Capture the cell that displays the provided text and extract its (X, Y) central coordinate. 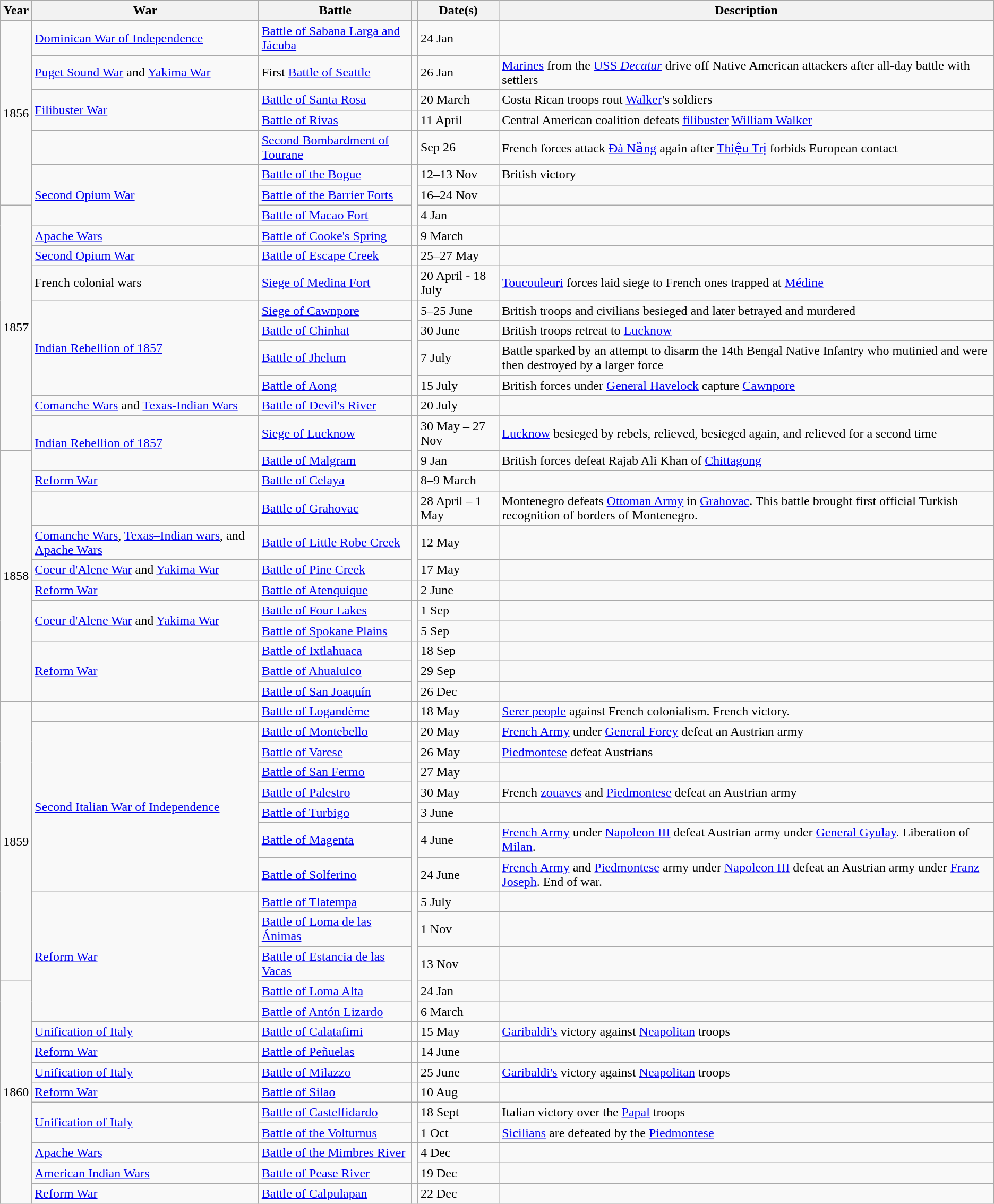
British forces under General Havelock capture Cawnpore (747, 386)
Battle of Malgram (335, 460)
1859 (16, 841)
Battle of the Barrier Forts (335, 195)
Battle of Celaya (335, 481)
13 Nov (458, 963)
18 Sept (458, 1113)
Second Italian War of Independence (145, 807)
Battle of Palestro (335, 792)
24 June (458, 874)
Puget Sound War and Yakima War (145, 72)
Battle of Tlatempa (335, 902)
Battle of Logandème (335, 712)
4 Jan (458, 215)
Battle of Spokane Plains (335, 630)
Battle of Aong (335, 386)
Battle of Jhelum (335, 358)
15 July (458, 386)
French forces attack Đà Nẵng again after Thiệu Trị forbids European contact (747, 148)
Battle of Peñuelas (335, 1052)
Battle of Milazzo (335, 1072)
French zouaves and Piedmontese defeat an Austrian army (747, 792)
Battle (335, 11)
Year (16, 11)
Battle of Montebello (335, 732)
Filibuster War (145, 110)
28 April – 1 May (458, 508)
12–13 Nov (458, 175)
1 Oct (458, 1133)
25 June (458, 1072)
Battle of Solferino (335, 874)
20 July (458, 406)
5–25 June (458, 311)
Battle of Ixtlahuaca (335, 651)
1 Nov (458, 929)
Battle of Ahualulco (335, 671)
Toucouleuri forces laid siege to French ones trapped at Médine (747, 283)
French Army under Napoleon III defeat Austrian army under General Gyulay. Liberation of Milan. (747, 840)
Sep 26 (458, 148)
Comanche Wars, Texas–Indian wars, and Apache Wars (145, 543)
Battle of Pease River (335, 1173)
War (145, 11)
Battle of Magenta (335, 840)
Battle of Turbigo (335, 813)
Battle of Devil's River (335, 406)
15 May (458, 1031)
4 June (458, 840)
3 June (458, 813)
5 July (458, 902)
Battle of Loma de las Ánimas (335, 929)
Siege of Lucknow (335, 433)
Siege of Cawnpore (335, 311)
26 Jan (458, 72)
26 May (458, 752)
9 Jan (458, 460)
Serer people against French colonialism. French victory. (747, 712)
10 Aug (458, 1092)
20 April - 18 July (458, 283)
Battle of Castelfidardo (335, 1113)
Second Bombardment of Tourane (335, 148)
1 Sep (458, 610)
Battle of San Joaquín (335, 691)
25–27 May (458, 255)
Battle of the Mimbres River (335, 1153)
Battle of Rivas (335, 120)
Central American coalition defeats filibuster William Walker (747, 120)
12 May (458, 543)
11 April (458, 120)
Italian victory over the Papal troops (747, 1113)
30 May (458, 792)
7 July (458, 358)
20 March (458, 100)
First Battle of Seattle (335, 72)
Costa Rican troops rout Walker's soldiers (747, 100)
British troops and civilians besieged and later betrayed and murdered (747, 311)
1856 (16, 113)
Battle of Cooke's Spring (335, 235)
Battle of Grahovac (335, 508)
17 May (458, 570)
Lucknow besieged by rebels, relieved, besieged again, and relieved for a second time (747, 433)
9 March (458, 235)
18 Sep (458, 651)
Battle of Loma Alta (335, 991)
Battle of the Volturnus (335, 1133)
6 March (458, 1011)
Battle of San Fermo (335, 772)
Dominican War of Independence (145, 38)
1858 (16, 576)
Battle of Four Lakes (335, 610)
1857 (16, 328)
30 June (458, 331)
14 June (458, 1052)
27 May (458, 772)
Battle of the Bogue (335, 175)
Marines from the USS Decatur drive off Native American attackers after all-day battle with settlers (747, 72)
Battle of Antón Lizardo (335, 1011)
British troops retreat to Lucknow (747, 331)
Date(s) (458, 11)
20 May (458, 732)
French colonial wars (145, 283)
French Army and Piedmontese army under Napoleon III defeat an Austrian army under Franz Joseph. End of war. (747, 874)
Battle of Chinhat (335, 331)
British forces defeat Rajab Ali Khan of Chittagong (747, 460)
2 June (458, 590)
Comanche Wars and Texas-Indian Wars (145, 406)
Sicilians are defeated by the Piedmontese (747, 1133)
4 Dec (458, 1153)
Battle of Calpulapan (335, 1193)
Battle of Calatafimi (335, 1031)
Description (747, 11)
Siege of Medina Fort (335, 283)
Battle of Macao Fort (335, 215)
Battle of Escape Creek (335, 255)
1860 (16, 1092)
American Indian Wars (145, 1173)
Battle sparked by an attempt to disarm the 14th Bengal Native Infantry who mutinied and were then destroyed by a larger force (747, 358)
British victory (747, 175)
Piedmontese defeat Austrians (747, 752)
26 Dec (458, 691)
29 Sep (458, 671)
16–24 Nov (458, 195)
5 Sep (458, 630)
Battle of Sabana Larga and Jácuba (335, 38)
Battle of Varese (335, 752)
Battle of Estancia de las Vacas (335, 963)
Battle of Atenquique (335, 590)
Battle of Little Robe Creek (335, 543)
30 May – 27 Nov (458, 433)
18 May (458, 712)
8–9 March (458, 481)
19 Dec (458, 1173)
22 Dec (458, 1193)
French Army under General Forey defeat an Austrian army (747, 732)
Battle of Pine Creek (335, 570)
Battle of Silao (335, 1092)
Battle of Santa Rosa (335, 100)
Montenegro defeats Ottoman Army in Grahovac. This battle brought first official Turkish recognition of borders of Montenegro. (747, 508)
